Output the [X, Y] coordinate of the center of the cell containing the given text.  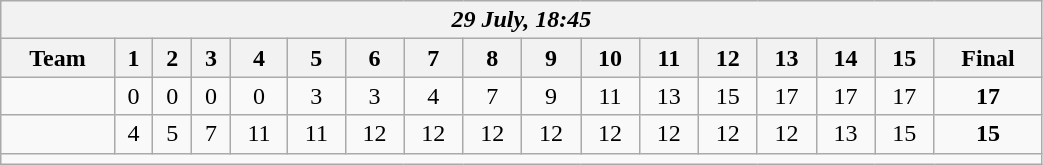
1 [134, 58]
8 [492, 58]
14 [846, 58]
Final [988, 58]
6 [374, 58]
2 [172, 58]
10 [610, 58]
29 July, 18:45 [522, 20]
Team [58, 58]
